Identify which cell holds the provided text, then report its [X, Y] central coordinate. 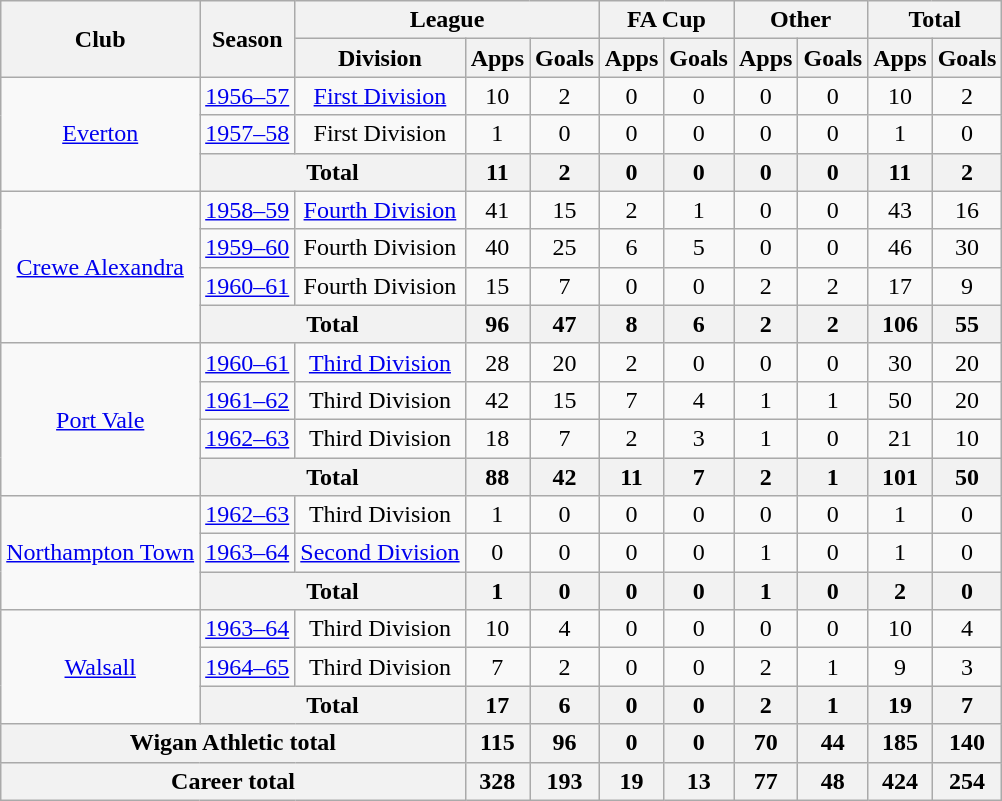
Walsall [100, 667]
Division [380, 58]
1957–58 [248, 134]
28 [497, 362]
1959–60 [248, 248]
Career total [233, 781]
League [448, 20]
Northampton Town [100, 553]
Second Division [380, 553]
41 [497, 210]
77 [766, 781]
328 [497, 781]
88 [497, 477]
8 [631, 324]
43 [900, 210]
193 [565, 781]
Everton [100, 134]
140 [967, 743]
1956–57 [248, 96]
25 [565, 248]
115 [497, 743]
424 [900, 781]
254 [967, 781]
FA Cup [666, 20]
44 [833, 743]
47 [565, 324]
13 [699, 781]
5 [699, 248]
185 [900, 743]
Other [801, 20]
70 [766, 743]
46 [900, 248]
106 [900, 324]
1958–59 [248, 210]
1961–62 [248, 400]
40 [497, 248]
21 [900, 438]
1964–65 [248, 667]
18 [497, 438]
48 [833, 781]
101 [900, 477]
Club [100, 39]
Crewe Alexandra [100, 267]
Port Vale [100, 419]
Wigan Athletic total [233, 743]
55 [967, 324]
16 [967, 210]
Season [248, 39]
